Locate the cell with the specified text and output its (X, Y) center coordinate. 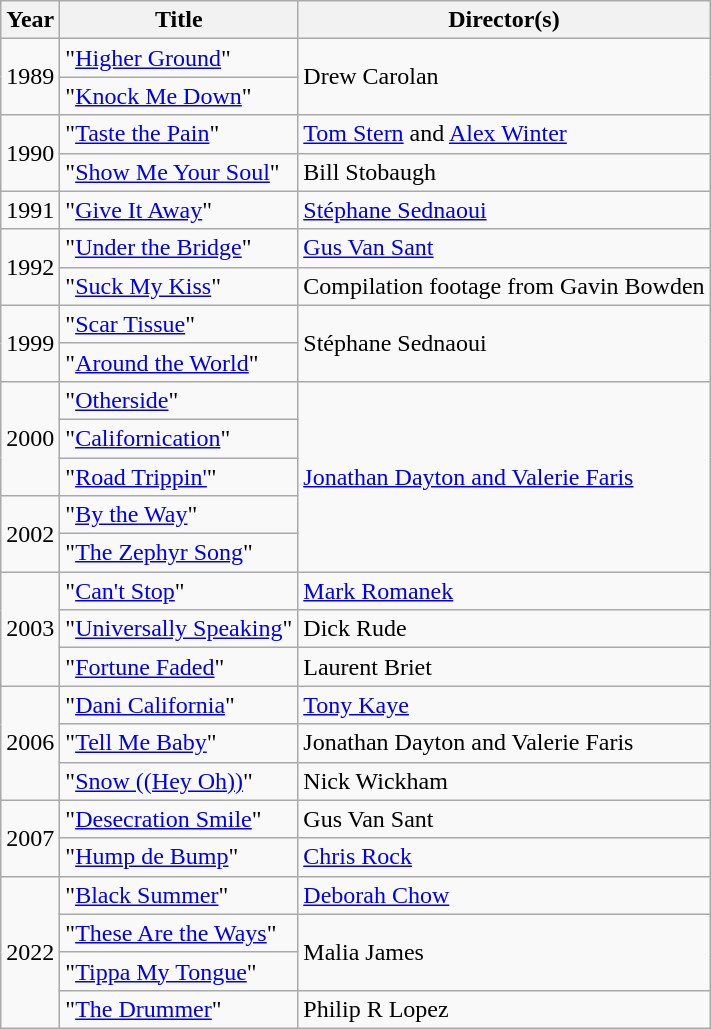
"Around the World" (179, 362)
Year (30, 20)
Laurent Briet (504, 667)
"These Are the Ways" (179, 933)
"Hump de Bump" (179, 857)
Tom Stern and Alex Winter (504, 134)
Compilation footage from Gavin Bowden (504, 286)
"Otherside" (179, 400)
Tony Kaye (504, 705)
Mark Romanek (504, 591)
Director(s) (504, 20)
"Knock Me Down" (179, 96)
"Tell Me Baby" (179, 743)
"Dani California" (179, 705)
Title (179, 20)
1989 (30, 77)
1999 (30, 343)
"Scar Tissue" (179, 324)
"Suck My Kiss" (179, 286)
1990 (30, 153)
1992 (30, 267)
Dick Rude (504, 629)
Bill Stobaugh (504, 172)
"Show Me Your Soul" (179, 172)
2007 (30, 838)
2000 (30, 438)
2002 (30, 534)
"The Zephyr Song" (179, 553)
"Californication" (179, 438)
"Under the Bridge" (179, 248)
"By the Way" (179, 515)
"Fortune Faded" (179, 667)
"Snow ((Hey Oh))" (179, 781)
"Black Summer" (179, 895)
"Can't Stop" (179, 591)
Drew Carolan (504, 77)
"Universally Speaking" (179, 629)
"Desecration Smile" (179, 819)
1991 (30, 210)
Philip R Lopez (504, 1009)
Nick Wickham (504, 781)
"Taste the Pain" (179, 134)
"Road Trippin'" (179, 477)
"Higher Ground" (179, 58)
2006 (30, 743)
"Tippa My Tongue" (179, 971)
Deborah Chow (504, 895)
Chris Rock (504, 857)
Malia James (504, 952)
"Give It Away" (179, 210)
2003 (30, 629)
2022 (30, 952)
"The Drummer" (179, 1009)
